Search for the cell housing the specified text and yield its [X, Y] center coordinate. 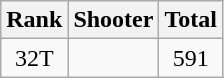
Rank [34, 20]
591 [191, 58]
Shooter [114, 20]
Total [191, 20]
32T [34, 58]
